Output the [X, Y] coordinate of the center of the cell containing the given text.  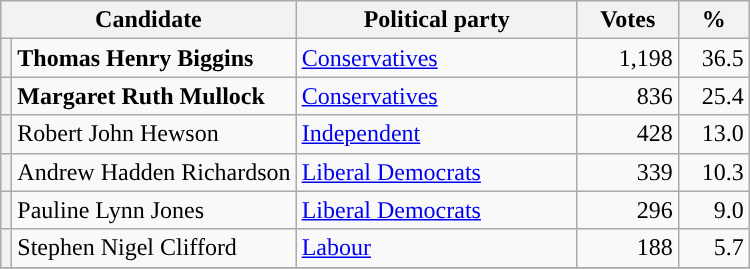
Candidate [148, 20]
Andrew Hadden Richardson [154, 172]
5.7 [714, 248]
Thomas Henry Biggins [154, 58]
10.3 [714, 172]
Labour [436, 248]
428 [628, 134]
836 [628, 96]
188 [628, 248]
339 [628, 172]
Pauline Lynn Jones [154, 210]
Margaret Ruth Mullock [154, 96]
Robert John Hewson [154, 134]
Stephen Nigel Clifford [154, 248]
296 [628, 210]
Independent [436, 134]
13.0 [714, 134]
Political party [436, 20]
% [714, 20]
36.5 [714, 58]
1,198 [628, 58]
Votes [628, 20]
25.4 [714, 96]
9.0 [714, 210]
